Provide the (X, Y) coordinate of the cell's center where the given text is located.  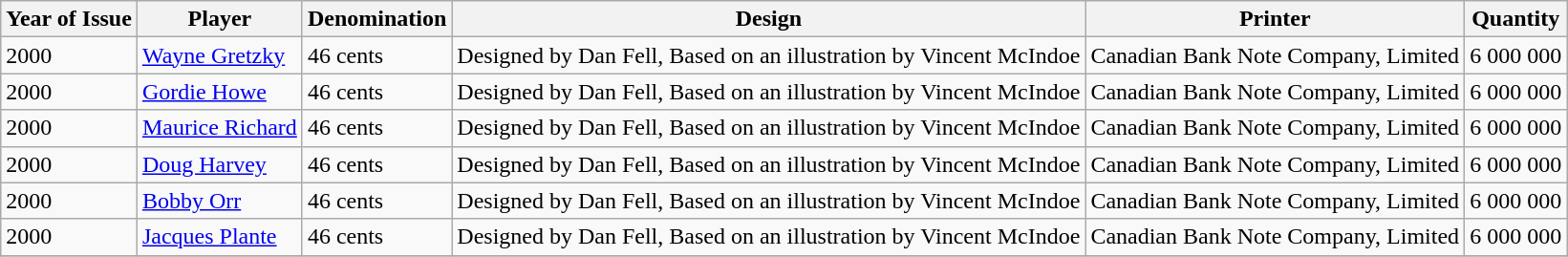
Doug Harvey (220, 164)
Player (220, 19)
Maurice Richard (220, 128)
Denomination (376, 19)
Year of Issue (69, 19)
Design (768, 19)
Quantity (1515, 19)
Wayne Gretzky (220, 55)
Printer (1275, 19)
Bobby Orr (220, 201)
Gordie Howe (220, 92)
Jacques Plante (220, 237)
